Scan for the cell matching the given text and deliver its (x, y) coordinate at center. 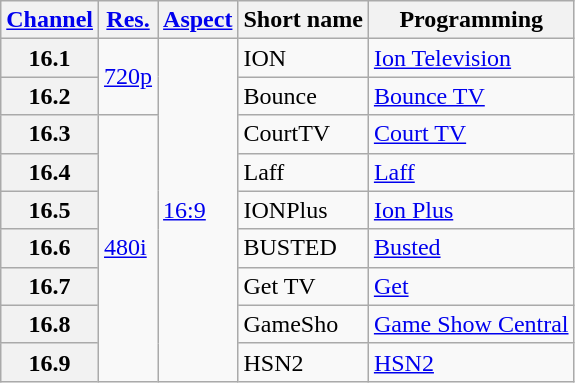
Channel (50, 20)
CourtTV (303, 134)
Ion Television (471, 58)
480i (128, 248)
IONPlus (303, 210)
16.7 (50, 286)
Short name (303, 20)
Game Show Central (471, 324)
16.9 (50, 362)
16.2 (50, 96)
Court TV (471, 134)
Get TV (303, 286)
16.1 (50, 58)
Bounce TV (471, 96)
BUSTED (303, 248)
GameSho (303, 324)
Ion Plus (471, 210)
ION (303, 58)
16.4 (50, 172)
16.6 (50, 248)
Bounce (303, 96)
16.8 (50, 324)
720p (128, 77)
Busted (471, 248)
16:9 (198, 210)
16.3 (50, 134)
Res. (128, 20)
Aspect (198, 20)
Programming (471, 20)
16.5 (50, 210)
Get (471, 286)
